Locate the cell with the specified text and output its (X, Y) center coordinate. 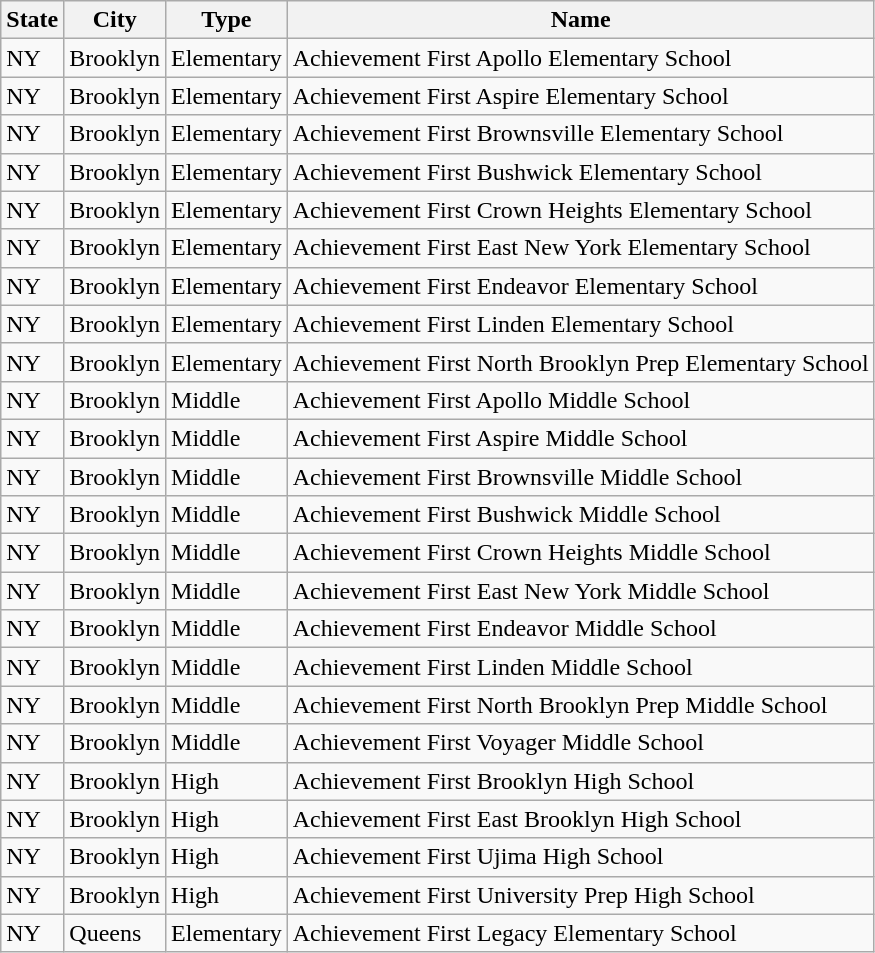
Achievement First Legacy Elementary School (580, 933)
Achievement First Crown Heights Elementary School (580, 210)
Achievement First Endeavor Elementary School (580, 286)
Achievement First University Prep High School (580, 895)
Achievement First Endeavor Middle School (580, 629)
Achievement First Bushwick Middle School (580, 515)
Achievement First Aspire Elementary School (580, 96)
City (115, 20)
Achievement First Ujima High School (580, 857)
Achievement First East New York Elementary School (580, 248)
Achievement First Brownsville Elementary School (580, 134)
Achievement First Apollo Elementary School (580, 58)
Achievement First Brooklyn High School (580, 781)
Achievement First Voyager Middle School (580, 743)
Achievement First North Brooklyn Prep Middle School (580, 705)
Achievement First Linden Middle School (580, 667)
Achievement First Linden Elementary School (580, 324)
Name (580, 20)
Achievement First Apollo Middle School (580, 400)
Achievement First Aspire Middle School (580, 438)
Type (227, 20)
Achievement First East New York Middle School (580, 591)
Achievement First Brownsville Middle School (580, 477)
Achievement First East Brooklyn High School (580, 819)
Queens (115, 933)
State (32, 20)
Achievement First Bushwick Elementary School (580, 172)
Achievement First North Brooklyn Prep Elementary School (580, 362)
Achievement First Crown Heights Middle School (580, 553)
